Return the [x, y] coordinate for the center point of the cell that contains the specified text.  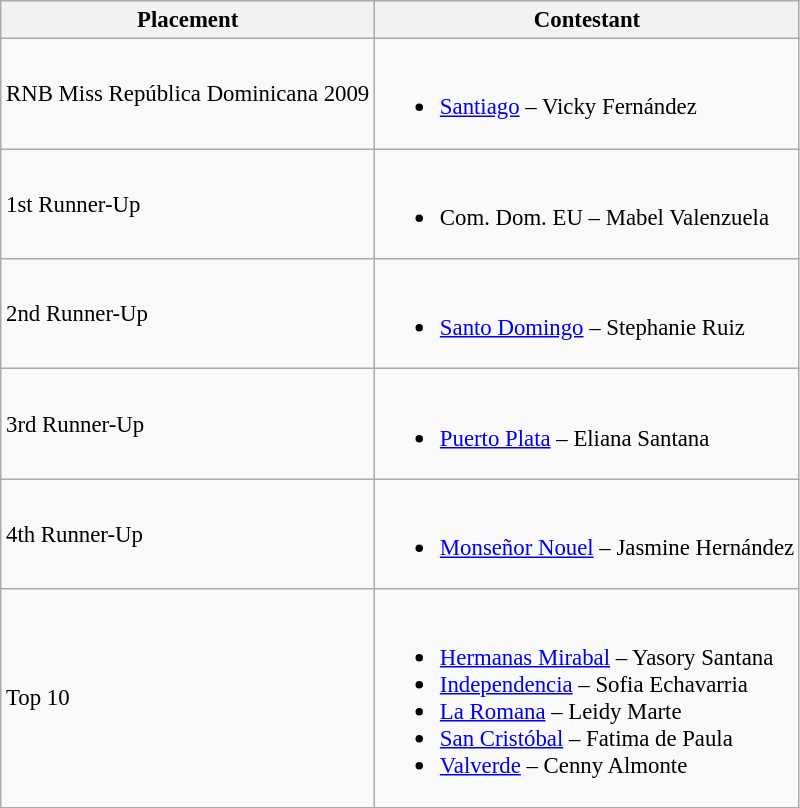
Top 10 [188, 698]
Com. Dom. EU – Mabel Valenzuela [588, 204]
Santiago – Vicky Fernández [588, 94]
Hermanas Mirabal – Yasory SantanaIndependencia – Sofia EchavarriaLa Romana – Leidy MarteSan Cristóbal – Fatima de PaulaValverde – Cenny Almonte [588, 698]
1st Runner-Up [188, 204]
3rd Runner-Up [188, 424]
Santo Domingo – Stephanie Ruiz [588, 314]
RNB Miss República Dominicana 2009 [188, 94]
Monseñor Nouel – Jasmine Hernández [588, 534]
Contestant [588, 20]
Placement [188, 20]
2nd Runner-Up [188, 314]
4th Runner-Up [188, 534]
Puerto Plata – Eliana Santana [588, 424]
